Locate the cell with the specified text and output its (X, Y) center coordinate. 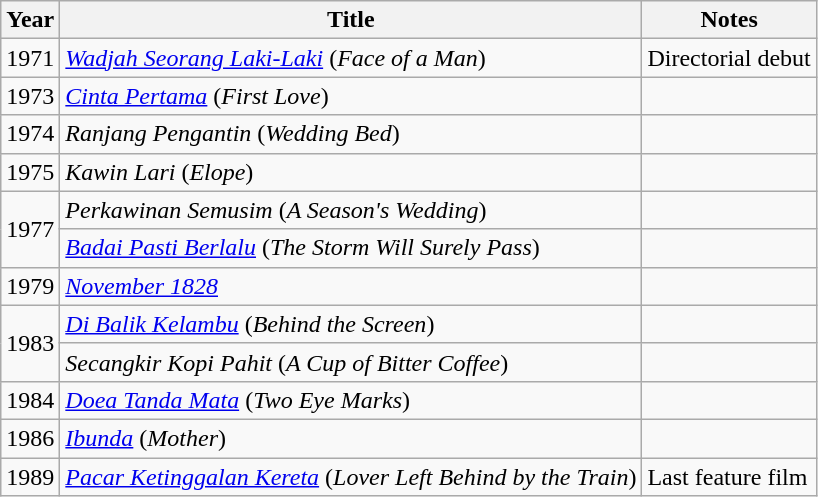
Doea Tanda Mata (Two Eye Marks) (351, 400)
Cinta Pertama (First Love) (351, 96)
Year (30, 20)
Notes (729, 20)
Pacar Ketinggalan Kereta (Lover Left Behind by the Train) (351, 477)
Secangkir Kopi Pahit (A Cup of Bitter Coffee) (351, 362)
1984 (30, 400)
1979 (30, 286)
Last feature film (729, 477)
Title (351, 20)
1986 (30, 438)
1973 (30, 96)
1989 (30, 477)
1975 (30, 172)
Directorial debut (729, 58)
Di Balik Kelambu (Behind the Screen) (351, 324)
1971 (30, 58)
Badai Pasti Berlalu (The Storm Will Surely Pass) (351, 248)
Kawin Lari (Elope) (351, 172)
1977 (30, 229)
Ranjang Pengantin (Wedding Bed) (351, 134)
Perkawinan Semusim (A Season's Wedding) (351, 210)
1983 (30, 343)
November 1828 (351, 286)
Ibunda (Mother) (351, 438)
Wadjah Seorang Laki-Laki (Face of a Man) (351, 58)
1974 (30, 134)
